Extract the (x, y) coordinate from the center of the cell holding the provided text.  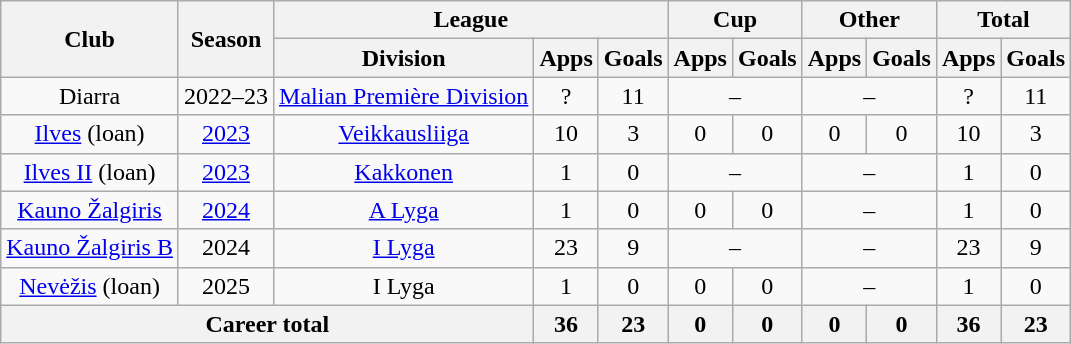
2022–23 (226, 96)
Kakkonen (404, 172)
Ilves II (loan) (90, 172)
Career total (268, 324)
Other (869, 20)
Club (90, 39)
Nevėžis (loan) (90, 286)
Total (1003, 20)
Veikkausliiga (404, 134)
Diarra (90, 96)
League (472, 20)
Malian Première Division (404, 96)
2025 (226, 286)
Ilves (loan) (90, 134)
Cup (735, 20)
Division (404, 58)
Kauno Žalgiris (90, 210)
A Lyga (404, 210)
Season (226, 39)
Kauno Žalgiris B (90, 248)
